Determine the (x, y) coordinate at the center of the cell enclosing the given text.  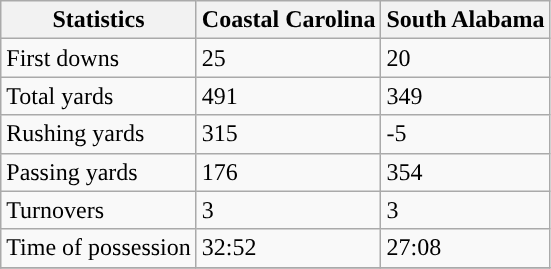
20 (466, 58)
First downs (99, 58)
South Alabama (466, 20)
27:08 (466, 248)
Time of possession (99, 248)
Rushing yards (99, 134)
Total yards (99, 96)
349 (466, 96)
Statistics (99, 20)
25 (288, 58)
354 (466, 172)
Passing yards (99, 172)
176 (288, 172)
-5 (466, 134)
315 (288, 134)
Coastal Carolina (288, 20)
Turnovers (99, 210)
32:52 (288, 248)
491 (288, 96)
